Return the [X, Y] coordinate for the center point of the cell that contains the specified text.  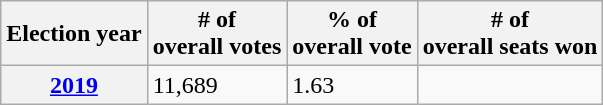
11,689 [217, 85]
# ofoverall seats won [510, 34]
1.63 [352, 85]
Election year [74, 34]
# ofoverall votes [217, 34]
2019 [74, 85]
% ofoverall vote [352, 34]
